Extract the (x, y) coordinate from the center of the cell holding the provided text.  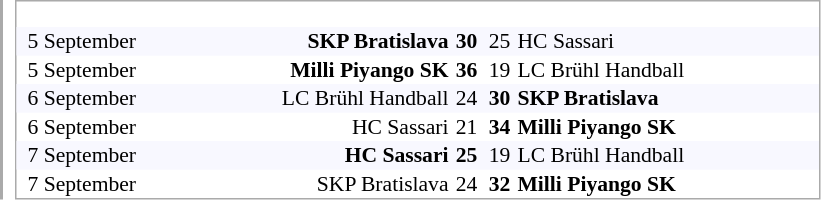
34 (500, 126)
21 (466, 126)
32 (500, 184)
36 (466, 70)
